Identify which cell holds the provided text, then report its [X, Y] central coordinate. 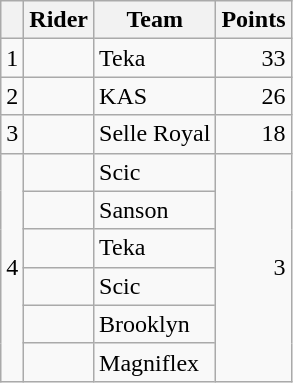
KAS [155, 96]
33 [254, 58]
Team [155, 20]
1 [12, 58]
18 [254, 134]
Brooklyn [155, 324]
26 [254, 96]
4 [12, 267]
Sanson [155, 210]
Rider [59, 20]
Magniflex [155, 362]
Points [254, 20]
Selle Royal [155, 134]
2 [12, 96]
